Provide the (X, Y) coordinate of the cell's center where the given text is located.  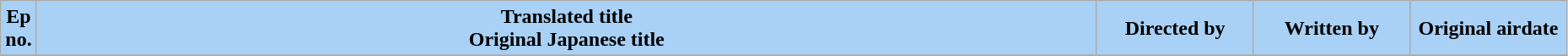
Directed by (1175, 29)
Written by (1332, 29)
Translated title Original Japanese title (567, 29)
Ep no. (19, 29)
Original airdate (1489, 29)
